Capture the cell that displays the provided text and extract its (x, y) central coordinate. 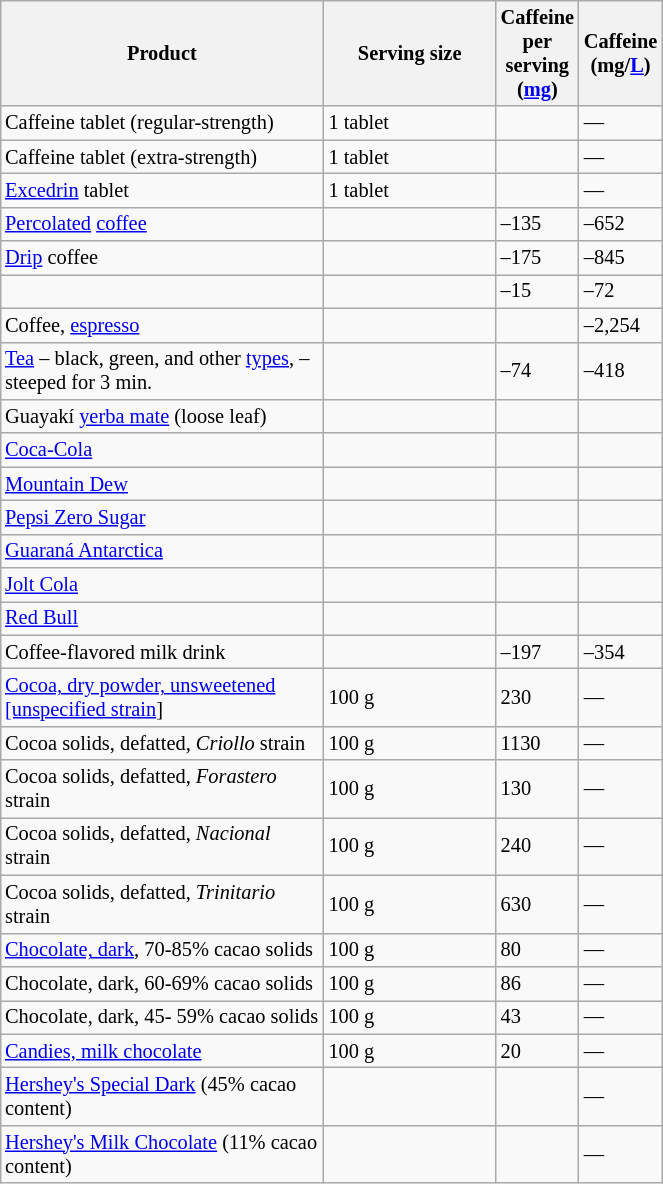
Chocolate, dark, 60-69% cacao solids (162, 984)
Cocoa, dry powder, unsweetened [unspecified strain] (162, 698)
Guayakí yerba mate (loose leaf) (162, 417)
–418 (620, 371)
–15 (538, 292)
20 (538, 1051)
240 (538, 847)
Hershey's Special Dark (45% cacao content) (162, 1097)
Coca-Cola (162, 450)
Cocoa solids, defatted, Forastero strain (162, 789)
Caffeine (mg/L) (620, 54)
–175 (538, 258)
–197 (538, 652)
Product (162, 54)
Caffeine per serving (mg) (538, 54)
–2,254 (620, 325)
Excedrin tablet (162, 191)
–652 (620, 224)
Red Bull (162, 619)
43 (538, 1017)
Caffeine tablet (extra-strength) (162, 157)
–354 (620, 652)
Mountain Dew (162, 484)
Jolt Cola (162, 585)
Guaraná Antarctica (162, 551)
130 (538, 789)
Coffee-flavored milk drink (162, 652)
Candies, milk chocolate (162, 1051)
–74 (538, 371)
Cocoa solids, defatted, Criollo strain (162, 744)
Pepsi Zero Sugar (162, 518)
–845 (620, 258)
Chocolate, dark, 45- 59% cacao solids (162, 1017)
Percolated coffee (162, 224)
–72 (620, 292)
86 (538, 984)
Chocolate, dark, 70-85% cacao solids (162, 950)
Cocoa solids, defatted, Trinitario strain (162, 905)
Hershey's Milk Chocolate (11% cacao content) (162, 1154)
Serving size (410, 54)
–135 (538, 224)
80 (538, 950)
630 (538, 905)
230 (538, 698)
Tea – black, green, and other types, – steeped for 3 min. (162, 371)
1130 (538, 744)
Cocoa solids, defatted, Nacional strain (162, 847)
Caffeine tablet (regular-strength) (162, 123)
Drip coffee (162, 258)
Coffee, espresso (162, 325)
